From the cell containing the given text, extract its center point as (x, y) coordinate. 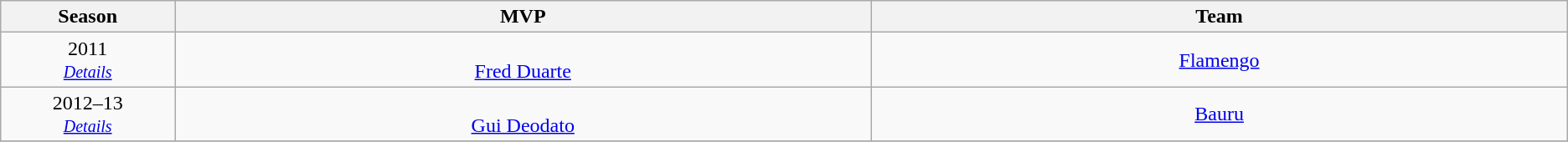
2011Details (88, 60)
Bauru (1220, 114)
2012–13Details (88, 114)
Season (88, 17)
Gui Deodato (523, 114)
Flamengo (1220, 60)
Fred Duarte (523, 60)
MVP (523, 17)
Team (1220, 17)
